Determine the (x, y) coordinate at the center of the cell enclosing the given text.  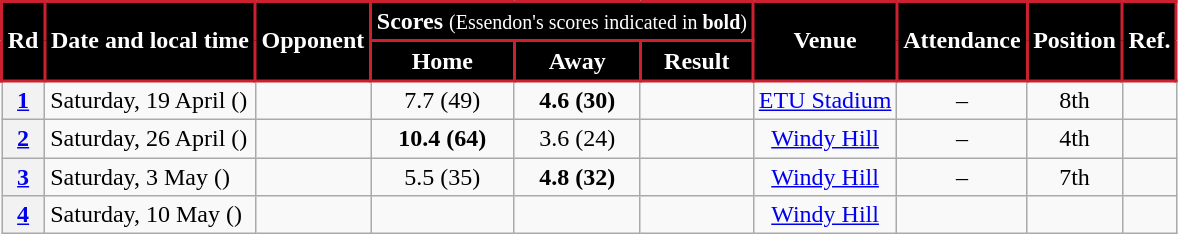
2 (24, 138)
7.7 (49) (443, 100)
1 (24, 100)
Date and local time (150, 42)
4th (1074, 138)
Saturday, 19 April () (150, 100)
ETU Stadium (825, 100)
Ref. (1150, 42)
7th (1074, 177)
Saturday, 26 April () (150, 138)
10.4 (64) (443, 138)
Opponent (312, 42)
4.8 (32) (577, 177)
Saturday, 3 May () (150, 177)
Attendance (962, 42)
5.5 (35) (443, 177)
8th (1074, 100)
Saturday, 10 May () (150, 215)
Home (443, 61)
Scores (Essendon's scores indicated in bold) (562, 22)
4.6 (30) (577, 100)
Venue (825, 42)
Rd (24, 42)
3 (24, 177)
Result (696, 61)
Position (1074, 42)
4 (24, 215)
3.6 (24) (577, 138)
Away (577, 61)
